Scan for the cell matching the given text and deliver its (X, Y) coordinate at center. 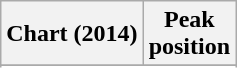
Peakposition (189, 34)
Chart (2014) (72, 34)
